Output the [x, y] coordinate of the center of the cell containing the given text.  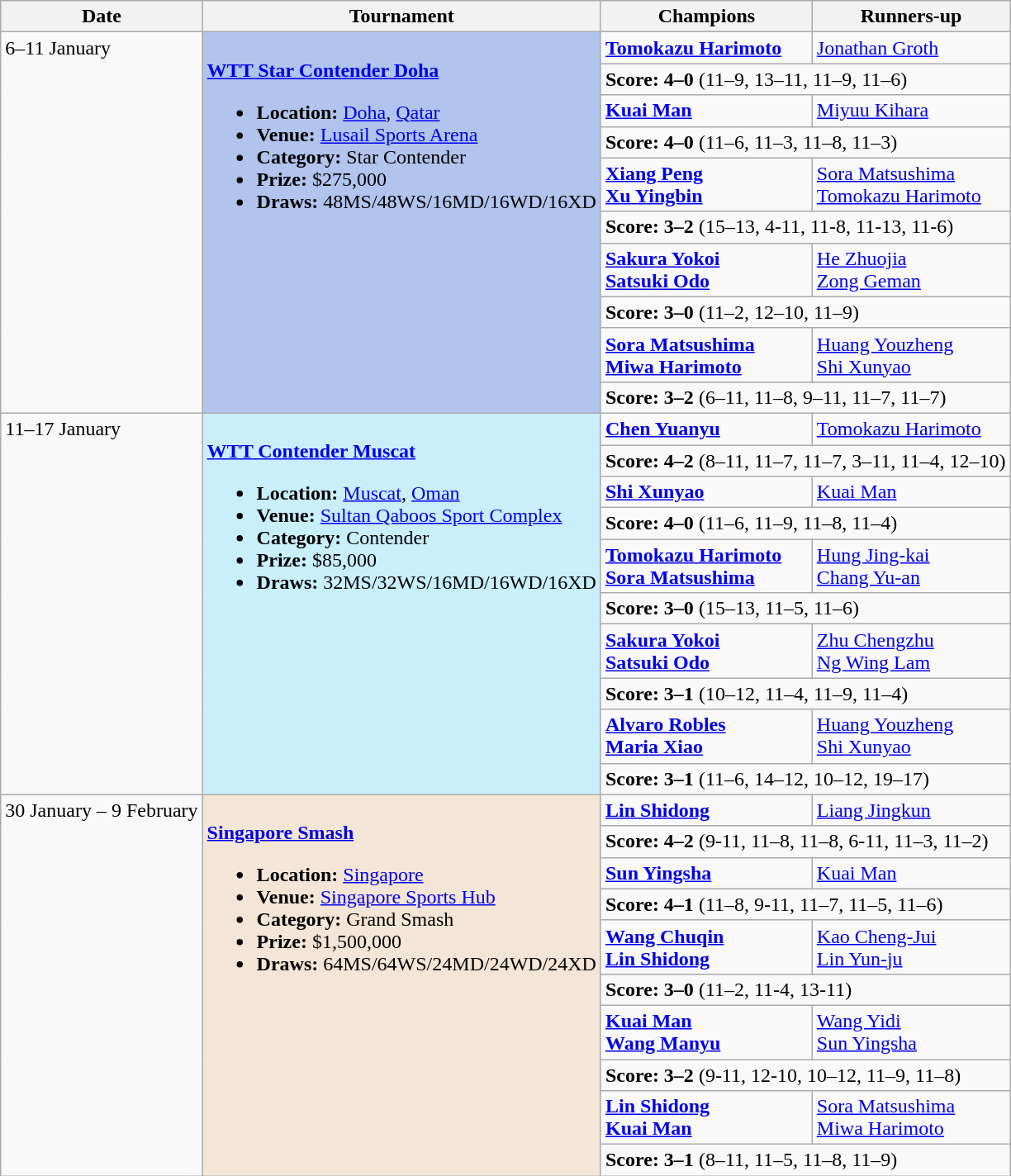
Lin Shidong [706, 810]
Score: 3–0 (11–2, 12–10, 11–9) [805, 312]
Kuai Man Wang Manyu [706, 1032]
Chen Yuanyu [706, 429]
30 January – 9 February [102, 985]
6–11 January [102, 223]
WTT Star Contender DohaLocation: Doha, QatarVenue: Lusail Sports ArenaCategory: Star ContenderPrize: $275,000Draws: 48MS/48WS/16MD/16WD/16XD [401, 223]
Tomokazu Harimoto Sora Matsushima [706, 567]
Score: 3–1 (8–11, 11–5, 11–8, 11–9) [805, 1160]
Score: 4–0 (11–6, 11–9, 11–8, 11–4) [805, 524]
Score: 4–2 (9-11, 11–8, 11–8, 6-11, 11–3, 11–2) [805, 842]
Singapore SmashLocation: SingaporeVenue: Singapore Sports HubCategory: Grand SmashPrize: $1,500,000Draws: 64MS/64WS/24MD/24WD/24XD [401, 985]
Score: 3–0 (15–13, 11–5, 11–6) [805, 609]
Shi Xunyao [706, 492]
Score: 3–1 (10–12, 11–4, 11–9, 11–4) [805, 694]
Liang Jingkun [911, 810]
Sun Yingsha [706, 873]
He Zhuojia Zong Geman [911, 269]
Score: 4–1 (11–8, 9-11, 11–7, 11–5, 11–6) [805, 904]
Score: 3–2 (15–13, 4-11, 11-8, 11-13, 11-6) [805, 227]
Zhu Chengzhu Ng Wing Lam [911, 651]
Champions [706, 17]
Alvaro Robles Maria Xiao [706, 737]
Miyuu Kihara [911, 111]
Jonathan Groth [911, 48]
Score: 3–0 (11–2, 11-4, 13-11) [805, 989]
Runners-up [911, 17]
Tournament [401, 17]
Sora Matsushima Tomokazu Harimoto [911, 185]
Score: 4–0 (11–6, 11–3, 11–8, 11–3) [805, 142]
Hung Jing-kai Chang Yu-an [911, 567]
Score: 4–2 (8–11, 11–7, 11–7, 3–11, 11–4, 12–10) [805, 460]
Kao Cheng-Jui Lin Yun-ju [911, 946]
Lin Shidong Kuai Man [706, 1118]
Date [102, 17]
Score: 3–2 (6–11, 11–8, 9–11, 11–7, 11–7) [805, 397]
Wang Yidi Sun Yingsha [911, 1032]
Score: 4–0 (11–9, 13–11, 11–9, 11–6) [805, 79]
Wang Chuqin Lin Shidong [706, 946]
WTT Contender MuscatLocation: Muscat, OmanVenue: Sultan Qaboos Sport ComplexCategory: ContenderPrize: $85,000Draws: 32MS/32WS/16MD/16WD/16XD [401, 604]
Score: 3–2 (9-11, 12-10, 10–12, 11–9, 11–8) [805, 1074]
Xiang Peng Xu Yingbin [706, 185]
11–17 January [102, 604]
Score: 3–1 (11–6, 14–12, 10–12, 19–17) [805, 779]
